From the cell containing the given text, extract its center point as (X, Y) coordinate. 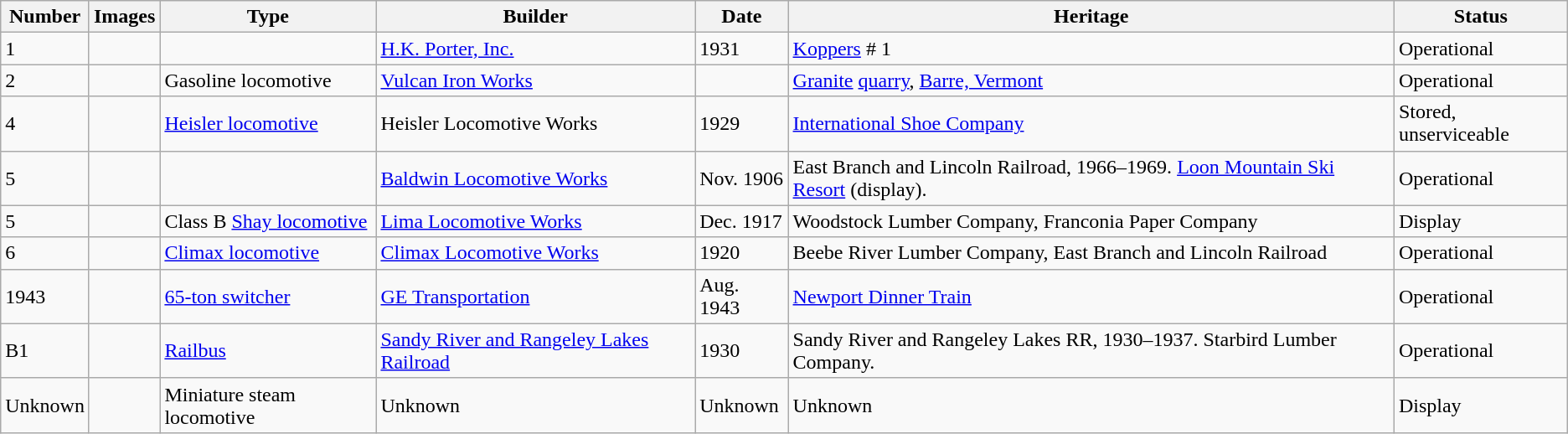
Koppers # 1 (1091, 49)
1931 (742, 49)
Nov. 1906 (742, 178)
65-ton switcher (268, 297)
Gasoline locomotive (268, 80)
Number (45, 17)
Sandy River and Rangeley Lakes Railroad (536, 350)
1943 (45, 297)
GE Transportation (536, 297)
Miniature steam locomotive (268, 406)
Type (268, 17)
4 (45, 124)
Woodstock Lumber Company, Franconia Paper Company (1091, 221)
Dec. 1917 (742, 221)
Lima Locomotive Works (536, 221)
Sandy River and Rangeley Lakes RR, 1930–1937. Starbird Lumber Company. (1091, 350)
East Branch and Lincoln Railroad, 1966–1969. Loon Mountain Ski Resort (display). (1091, 178)
1 (45, 49)
2 (45, 80)
1930 (742, 350)
6 (45, 253)
Granite quarry, Barre, Vermont (1091, 80)
Builder (536, 17)
B1 (45, 350)
Status (1481, 17)
Heisler locomotive (268, 124)
Vulcan Iron Works (536, 80)
Images (124, 17)
Class B Shay locomotive (268, 221)
H.K. Porter, Inc. (536, 49)
Climax Locomotive Works (536, 253)
Climax locomotive (268, 253)
Date (742, 17)
Heritage (1091, 17)
Baldwin Locomotive Works (536, 178)
International Shoe Company (1091, 124)
Beebe River Lumber Company, East Branch and Lincoln Railroad (1091, 253)
1929 (742, 124)
Aug. 1943 (742, 297)
Heisler Locomotive Works (536, 124)
Newport Dinner Train (1091, 297)
1920 (742, 253)
Railbus (268, 350)
Stored, unserviceable (1481, 124)
